For the text-containing cell, return its midpoint in (X, Y) coordinate format. 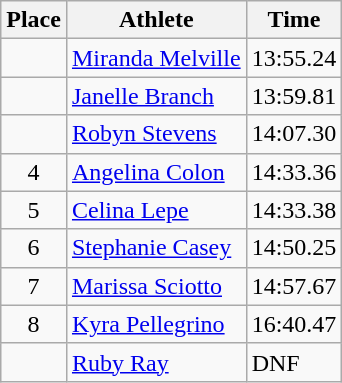
8 (34, 324)
Miranda Melville (156, 58)
13:59.81 (294, 96)
6 (34, 248)
7 (34, 286)
Janelle Branch (156, 96)
Celina Lepe (156, 210)
Robyn Stevens (156, 134)
14:33.38 (294, 210)
Marissa Sciotto (156, 286)
DNF (294, 362)
16:40.47 (294, 324)
Time (294, 20)
14:57.67 (294, 286)
14:07.30 (294, 134)
Stephanie Casey (156, 248)
Kyra Pellegrino (156, 324)
14:50.25 (294, 248)
5 (34, 210)
Athlete (156, 20)
Ruby Ray (156, 362)
14:33.36 (294, 172)
Angelina Colon (156, 172)
13:55.24 (294, 58)
4 (34, 172)
Place (34, 20)
